Locate the cell with the specified text and output its [X, Y] center coordinate. 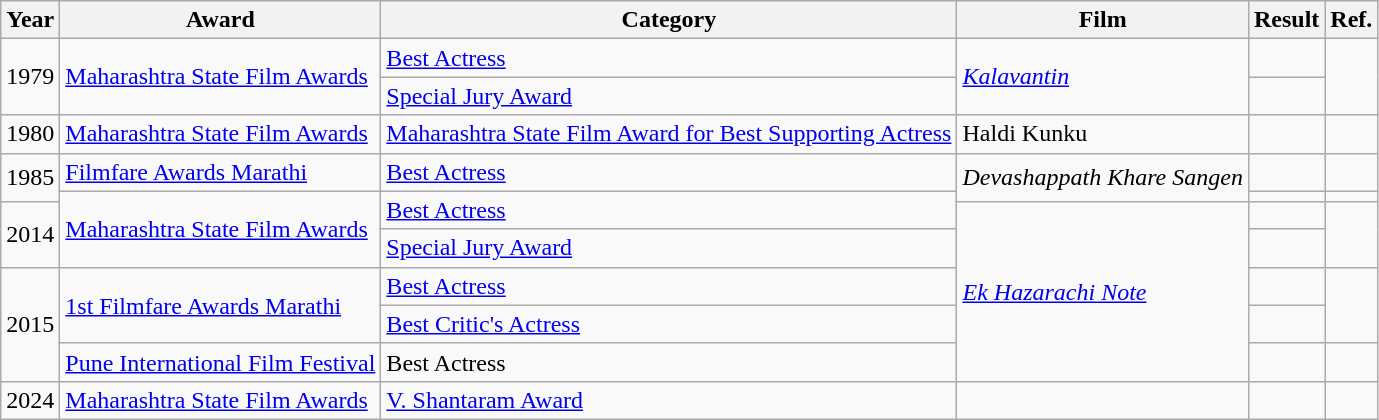
Ek Hazarachi Note [1102, 292]
Result [1286, 20]
2015 [30, 324]
V. Shantaram Award [669, 400]
Maharashtra State Film Award for Best Supporting Actress [669, 134]
Haldi Kunku [1102, 134]
1980 [30, 134]
Year [30, 20]
2024 [30, 400]
1979 [30, 77]
Ref. [1352, 20]
Pune International Film Festival [220, 362]
Award [220, 20]
2014 [30, 234]
Best Critic's Actress [669, 324]
Category [669, 20]
Kalavantin [1102, 77]
Film [1102, 20]
1st Filmfare Awards Marathi [220, 305]
1985 [30, 178]
Filmfare Awards Marathi [220, 172]
Devashappath Khare Sangen [1102, 178]
